For the text-containing cell, return its midpoint in [x, y] coordinate format. 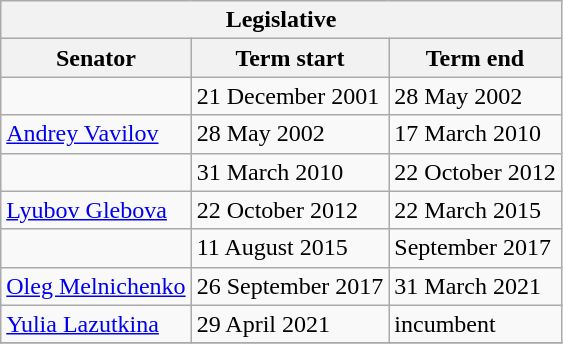
incumbent [475, 324]
Yulia Lazutkina [96, 324]
Andrey Vavilov [96, 134]
Term end [475, 58]
17 March 2010 [475, 134]
31 March 2010 [290, 172]
31 March 2021 [475, 286]
22 March 2015 [475, 210]
29 April 2021 [290, 324]
26 September 2017 [290, 286]
11 August 2015 [290, 248]
Legislative [281, 20]
September 2017 [475, 248]
Oleg Melnichenko [96, 286]
21 December 2001 [290, 96]
Senator [96, 58]
Term start [290, 58]
Lyubov Glebova [96, 210]
